Detect which cell encompasses the target text, then output its [x, y] center coordinate. 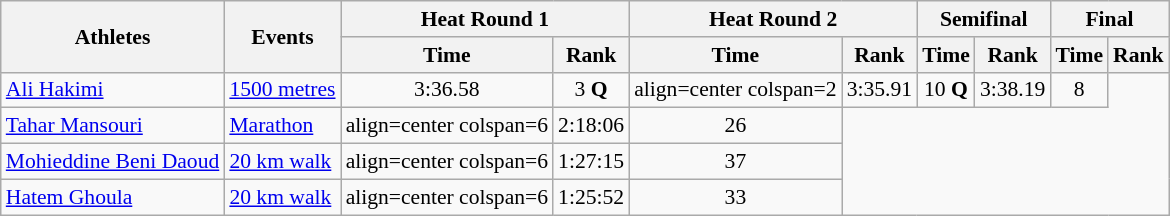
Tahar Mansouri [113, 126]
1:25:52 [591, 197]
8 [1079, 90]
3 Q [591, 90]
Hatem Ghoula [113, 197]
Heat Round 2 [773, 19]
Mohieddine Beni Daoud [113, 162]
align=center colspan=2 [735, 90]
Semifinal [984, 19]
3:38.19 [1012, 90]
1500 metres [282, 90]
Ali Hakimi [113, 90]
Heat Round 1 [486, 19]
2:18:06 [591, 126]
Athletes [113, 36]
1:27:15 [591, 162]
10 Q [946, 90]
Marathon [282, 126]
33 [735, 197]
3:35.91 [880, 90]
Final [1109, 19]
3:36.58 [447, 90]
37 [735, 162]
Events [282, 36]
26 [735, 126]
